Return the [x, y] coordinate for the center point of the cell that contains the specified text.  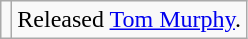
Released Tom Murphy. [130, 20]
